Search for the cell housing the specified text and yield its (x, y) center coordinate. 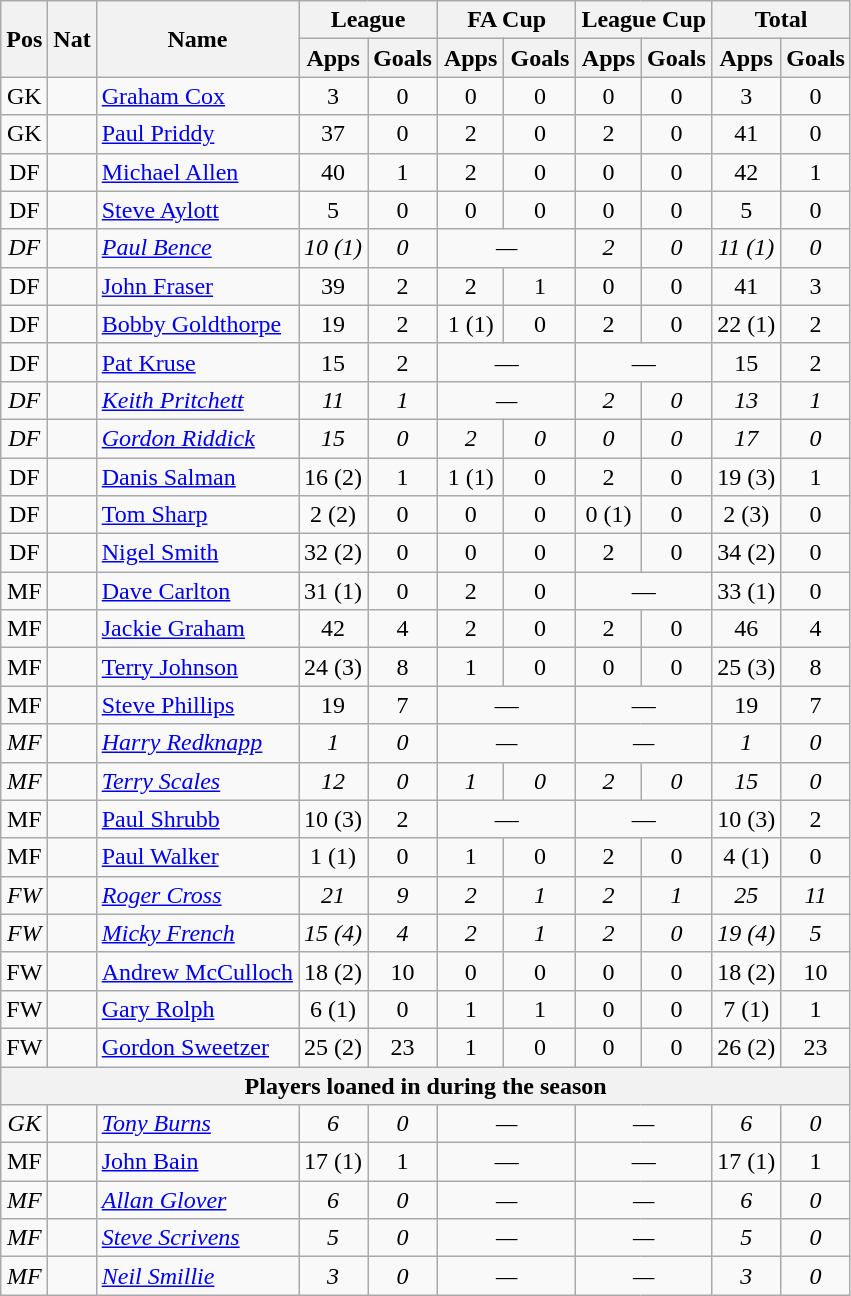
Name (197, 39)
John Fraser (197, 286)
Michael Allen (197, 172)
Keith Pritchett (197, 400)
Gary Rolph (197, 1009)
25 (2) (334, 1047)
25 (746, 895)
40 (334, 172)
Paul Priddy (197, 134)
24 (3) (334, 667)
12 (334, 781)
Dave Carlton (197, 591)
Paul Bence (197, 248)
Steve Scrivens (197, 1238)
Pos (24, 39)
Nat (72, 39)
4 (1) (746, 857)
Pat Kruse (197, 362)
Micky French (197, 933)
6 (1) (334, 1009)
11 (1) (746, 248)
21 (334, 895)
7 (1) (746, 1009)
Steve Aylott (197, 210)
Roger Cross (197, 895)
Jackie Graham (197, 629)
Danis Salman (197, 477)
19 (4) (746, 933)
10 (1) (334, 248)
Tom Sharp (197, 515)
46 (746, 629)
22 (1) (746, 324)
19 (3) (746, 477)
34 (2) (746, 553)
Allan Glover (197, 1200)
League (368, 20)
Terry Johnson (197, 667)
33 (1) (746, 591)
39 (334, 286)
Steve Phillips (197, 705)
Players loaned in during the season (426, 1085)
25 (3) (746, 667)
Neil Smillie (197, 1276)
Total (782, 20)
16 (2) (334, 477)
13 (746, 400)
0 (1) (608, 515)
Bobby Goldthorpe (197, 324)
37 (334, 134)
26 (2) (746, 1047)
Gordon Riddick (197, 438)
2 (2) (334, 515)
Paul Walker (197, 857)
9 (403, 895)
Tony Burns (197, 1124)
32 (2) (334, 553)
17 (746, 438)
Graham Cox (197, 96)
15 (4) (334, 933)
Terry Scales (197, 781)
Paul Shrubb (197, 819)
Andrew McCulloch (197, 971)
Gordon Sweetzer (197, 1047)
Nigel Smith (197, 553)
Harry Redknapp (197, 743)
2 (3) (746, 515)
League Cup (644, 20)
John Bain (197, 1162)
31 (1) (334, 591)
FA Cup (506, 20)
